Return (X, Y) of the center of cell containing provided text 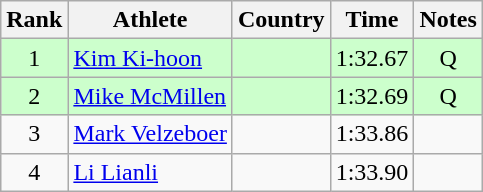
Rank (34, 20)
1:33.90 (372, 172)
Mike McMillen (150, 96)
1:33.86 (372, 134)
Li Lianli (150, 172)
4 (34, 172)
Kim Ki-hoon (150, 58)
1 (34, 58)
Country (281, 20)
1:32.67 (372, 58)
Athlete (150, 20)
1:32.69 (372, 96)
3 (34, 134)
2 (34, 96)
Notes (448, 20)
Time (372, 20)
Mark Velzeboer (150, 134)
